Detect which cell encompasses the target text, then output its [X, Y] center coordinate. 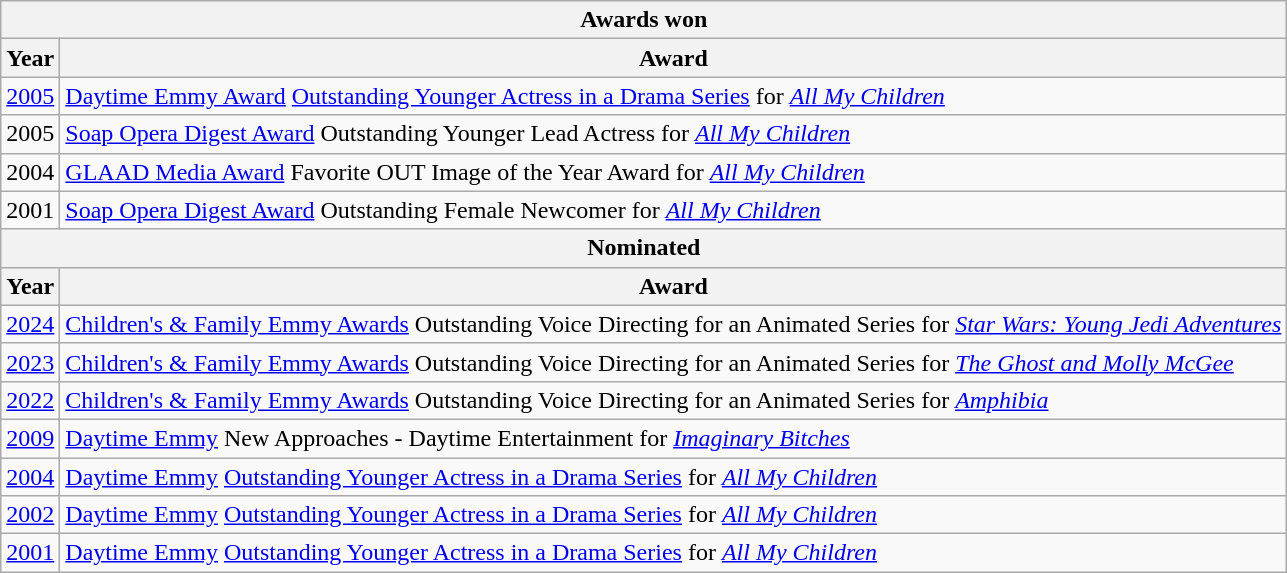
2022 [30, 400]
Children's & Family Emmy Awards Outstanding Voice Directing for an Animated Series for Amphibia [674, 400]
Nominated [644, 248]
2002 [30, 515]
Daytime Emmy New Approaches - Daytime Entertainment for Imaginary Bitches [674, 438]
2009 [30, 438]
Children's & Family Emmy Awards Outstanding Voice Directing for an Animated Series for The Ghost and Molly McGee [674, 362]
GLAAD Media Award Favorite OUT Image of the Year Award for All My Children [674, 172]
Soap Opera Digest Award Outstanding Female Newcomer for All My Children [674, 210]
Awards won [644, 20]
Soap Opera Digest Award Outstanding Younger Lead Actress for All My Children [674, 134]
Children's & Family Emmy Awards Outstanding Voice Directing for an Animated Series for Star Wars: Young Jedi Adventures [674, 324]
2024 [30, 324]
2023 [30, 362]
Daytime Emmy Award Outstanding Younger Actress in a Drama Series for All My Children [674, 96]
